Return the [X, Y] coordinate for the center point of the cell that contains the specified text.  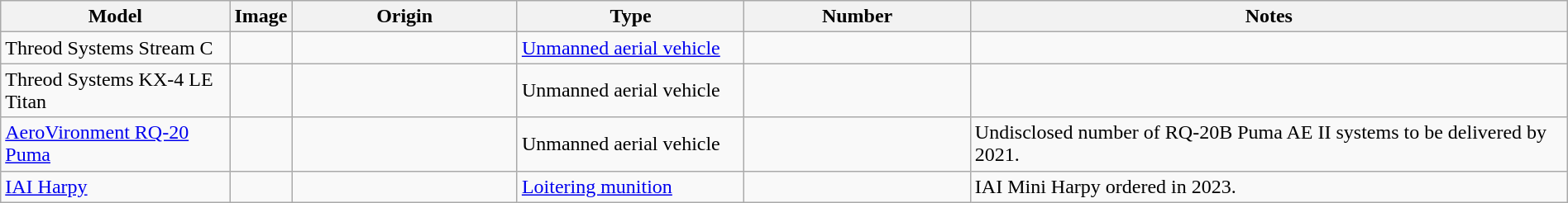
Type [630, 17]
Threod Systems KX-4 LE Titan [116, 91]
AeroVironment RQ-20 Puma [116, 144]
Loitering munition [630, 186]
Number [857, 17]
IAI Mini Harpy ordered in 2023. [1269, 186]
Model [116, 17]
Undisclosed number of RQ-20B Puma AE II systems to be delivered by 2021. [1269, 144]
Origin [404, 17]
IAI Harpy [116, 186]
Notes [1269, 17]
Threod Systems Stream C [116, 48]
Image [261, 17]
